Extract the [x, y] coordinate from the center of the cell holding the provided text.  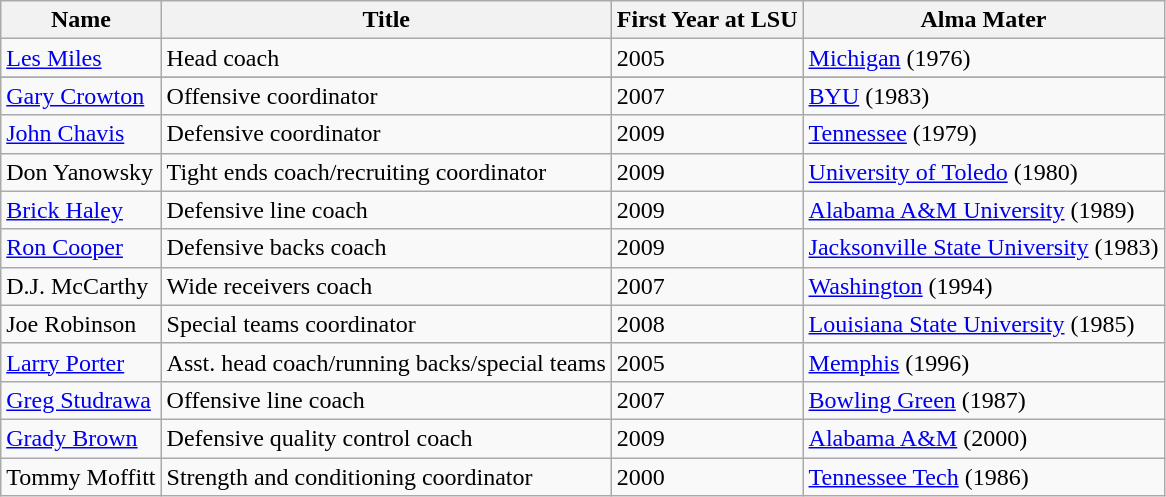
Title [386, 20]
Name [81, 20]
Brick Haley [81, 210]
Defensive backs coach [386, 248]
John Chavis [81, 134]
Grady Brown [81, 438]
University of Toledo (1980) [984, 172]
Tight ends coach/recruiting coordinator [386, 172]
Joe Robinson [81, 324]
Larry Porter [81, 362]
Strength and conditioning coordinator [386, 477]
Alabama A&M (2000) [984, 438]
Alma Mater [984, 20]
Les Miles [81, 58]
Michigan (1976) [984, 58]
Gary Crowton [81, 96]
Tennessee (1979) [984, 134]
Offensive coordinator [386, 96]
First Year at LSU [707, 20]
Memphis (1996) [984, 362]
D.J. McCarthy [81, 286]
Don Yanowsky [81, 172]
Offensive line coach [386, 400]
Head coach [386, 58]
BYU (1983) [984, 96]
Greg Studrawa [81, 400]
2000 [707, 477]
Defensive quality control coach [386, 438]
Defensive coordinator [386, 134]
2008 [707, 324]
Louisiana State University (1985) [984, 324]
Special teams coordinator [386, 324]
Defensive line coach [386, 210]
Wide receivers coach [386, 286]
Jacksonville State University (1983) [984, 248]
Ron Cooper [81, 248]
Bowling Green (1987) [984, 400]
Washington (1994) [984, 286]
Asst. head coach/running backs/special teams [386, 362]
Tommy Moffitt [81, 477]
Alabama A&M University (1989) [984, 210]
Tennessee Tech (1986) [984, 477]
